Provide the (X, Y) coordinate of the cell's center where the given text is located.  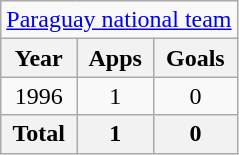
Total (39, 134)
Goals (196, 58)
1996 (39, 96)
Apps (116, 58)
Year (39, 58)
Paraguay national team (119, 20)
